Determine the [x, y] coordinate at the center of the cell enclosing the given text.  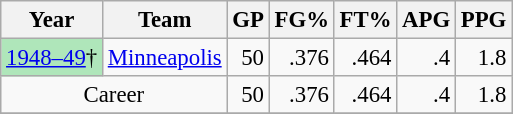
PPG [483, 20]
FG% [302, 20]
FT% [366, 20]
Career [114, 95]
APG [426, 20]
Year [52, 20]
Team [164, 20]
Minneapolis [164, 58]
GP [248, 20]
1948–49† [52, 58]
